Provide the [x, y] coordinate of the cell's center where the given text is located.  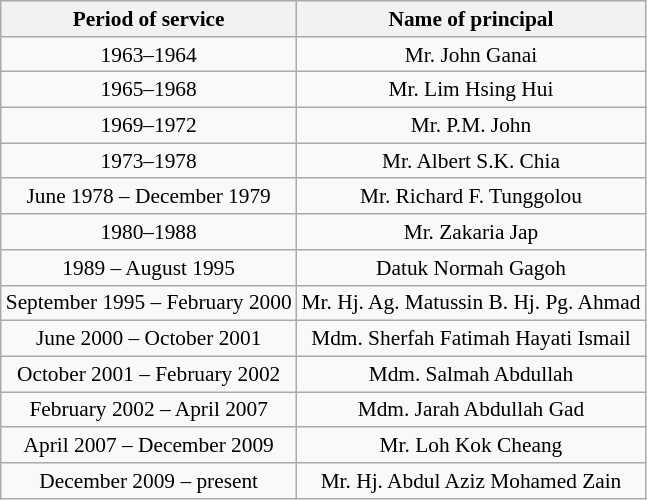
1989 – August 1995 [149, 268]
1963–1964 [149, 55]
1973–1978 [149, 161]
Mdm. Salmah Abdullah [472, 374]
1965–1968 [149, 90]
Mdm. Jarah Abdullah Gad [472, 410]
1969–1972 [149, 126]
Mr. Albert S.K. Chia [472, 161]
February 2002 – April 2007 [149, 410]
Mr. Zakaria Jap [472, 232]
Mr. Richard F. Tunggolou [472, 197]
Mr. Lim Hsing Hui [472, 90]
Mr. P.M. John [472, 126]
1980–1988 [149, 232]
Mr. Hj. Ag. Matussin B. Hj. Pg. Ahmad [472, 303]
June 2000 – October 2001 [149, 339]
Mr. Loh Kok Cheang [472, 445]
Name of principal [472, 19]
Mdm. Sherfah Fatimah Hayati Ismail [472, 339]
October 2001 – February 2002 [149, 374]
Period of service [149, 19]
April 2007 – December 2009 [149, 445]
June 1978 – December 1979 [149, 197]
Mr. John Ganai [472, 55]
Datuk Normah Gagoh [472, 268]
Mr. Hj. Abdul Aziz Mohamed Zain [472, 481]
September 1995 – February 2000 [149, 303]
December 2009 – present [149, 481]
